Capture the cell that displays the provided text and extract its [X, Y] central coordinate. 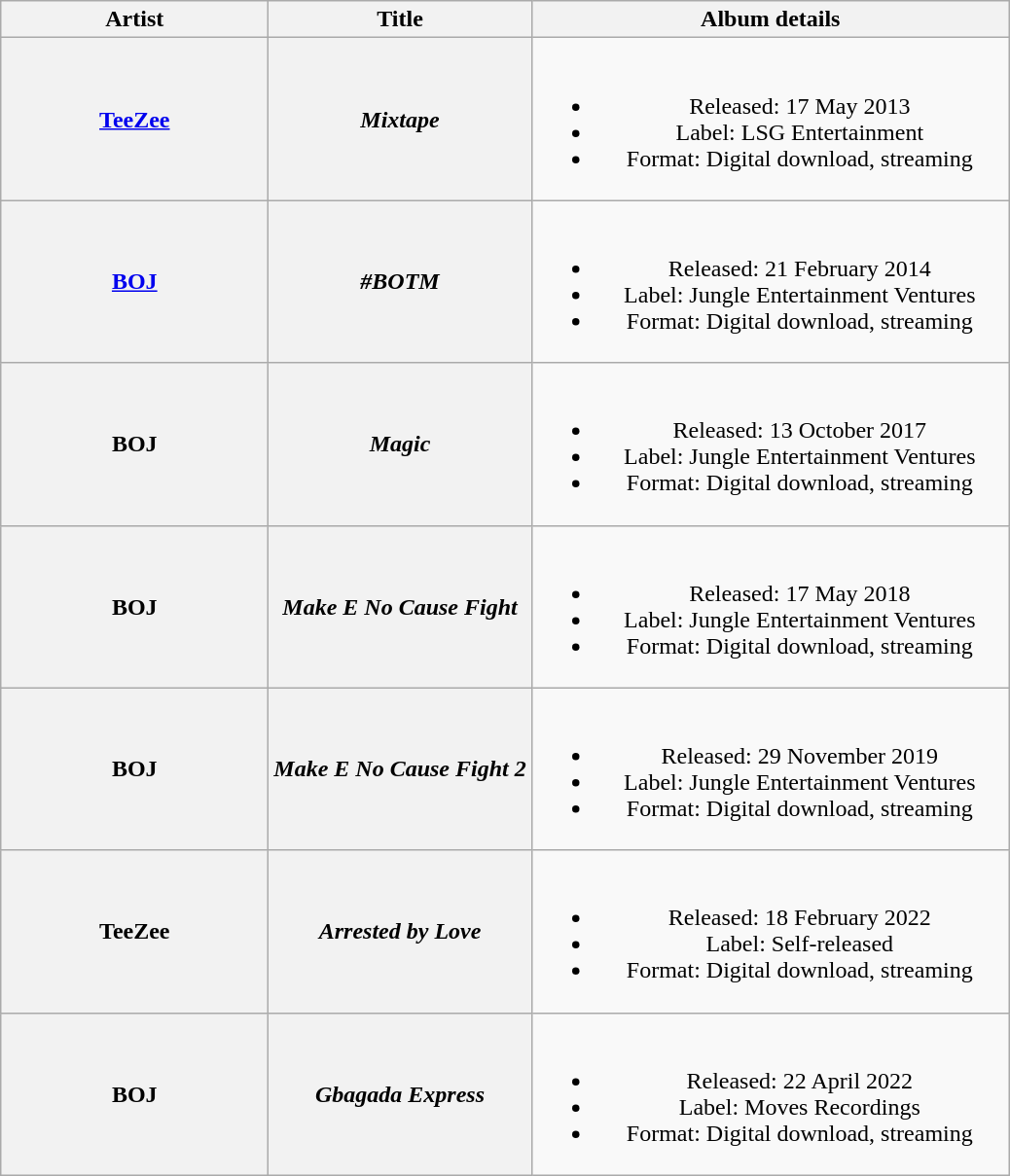
Artist [134, 19]
Released: 13 October 2017Label: Jungle Entertainment VenturesFormat: Digital download, streaming [771, 444]
Released: 21 February 2014Label: Jungle Entertainment VenturesFormat: Digital download, streaming [771, 282]
Album details [771, 19]
Magic [400, 444]
Make E No Cause Fight 2 [400, 768]
Released: 17 May 2018Label: Jungle Entertainment VenturesFormat: Digital download, streaming [771, 607]
Released: 22 April 2022Label: Moves RecordingsFormat: Digital download, streaming [771, 1093]
Released: 29 November 2019Label: Jungle Entertainment VenturesFormat: Digital download, streaming [771, 768]
#BOTM [400, 282]
Released: 17 May 2013Label: LSG EntertainmentFormat: Digital download, streaming [771, 119]
Title [400, 19]
Gbagada Express [400, 1093]
Released: 18 February 2022Label: Self-releasedFormat: Digital download, streaming [771, 932]
Make E No Cause Fight [400, 607]
Arrested by Love [400, 932]
Mixtape [400, 119]
